Return the [x, y] coordinate for the center point of the cell that contains the specified text.  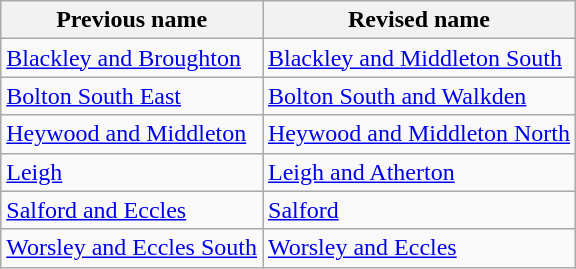
Bolton South and Walkden [418, 96]
Heywood and Middleton [132, 134]
Salford [418, 210]
Leigh [132, 172]
Salford and Eccles [132, 210]
Heywood and Middleton North [418, 134]
Worsley and Eccles South [132, 248]
Worsley and Eccles [418, 248]
Leigh and Atherton [418, 172]
Blackley and Middleton South [418, 58]
Bolton South East [132, 96]
Revised name [418, 20]
Blackley and Broughton [132, 58]
Previous name [132, 20]
